Capture the cell that displays the provided text and extract its (x, y) central coordinate. 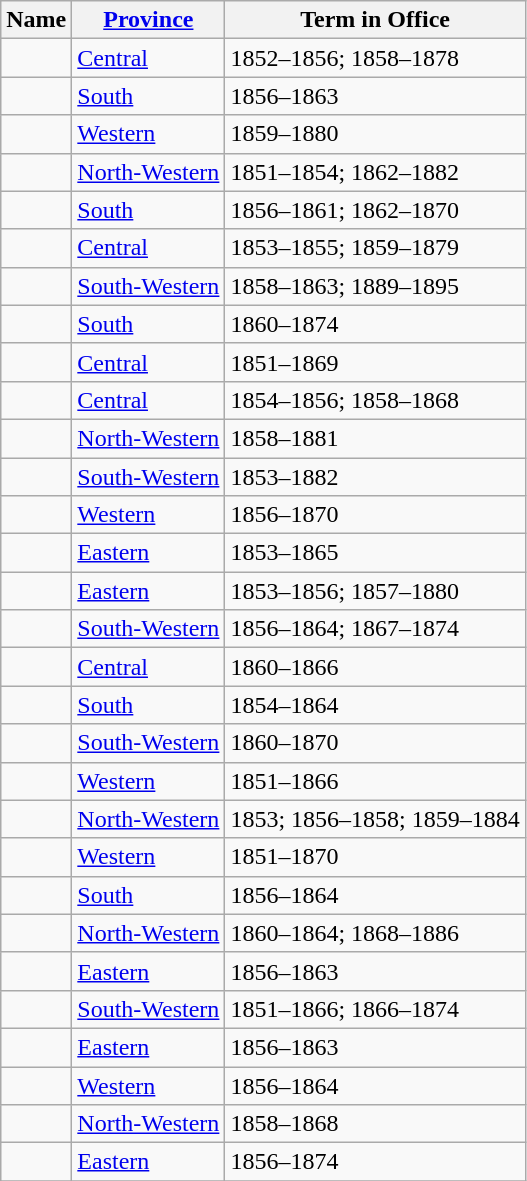
1853–1855; 1859–1879 (375, 248)
1860–1864; 1868–1886 (375, 933)
Term in Office (375, 20)
1856–1861; 1862–1870 (375, 210)
1858–1863; 1889–1895 (375, 286)
1860–1866 (375, 667)
1853; 1856–1858; 1859–1884 (375, 819)
1854–1864 (375, 705)
1856–1874 (375, 1162)
1851–1869 (375, 362)
1860–1874 (375, 324)
1851–1866 (375, 781)
1853–1882 (375, 477)
1858–1881 (375, 438)
1852–1856; 1858–1878 (375, 58)
1860–1870 (375, 743)
1856–1870 (375, 515)
1856–1864; 1867–1874 (375, 629)
1859–1880 (375, 134)
1858–1868 (375, 1124)
1851–1866; 1866–1874 (375, 1009)
Province (148, 20)
1851–1870 (375, 857)
Name (36, 20)
1851–1854; 1862–1882 (375, 172)
1853–1865 (375, 553)
1853–1856; 1857–1880 (375, 591)
1854–1856; 1858–1868 (375, 400)
